Identify which cell holds the provided text, then report its [X, Y] central coordinate. 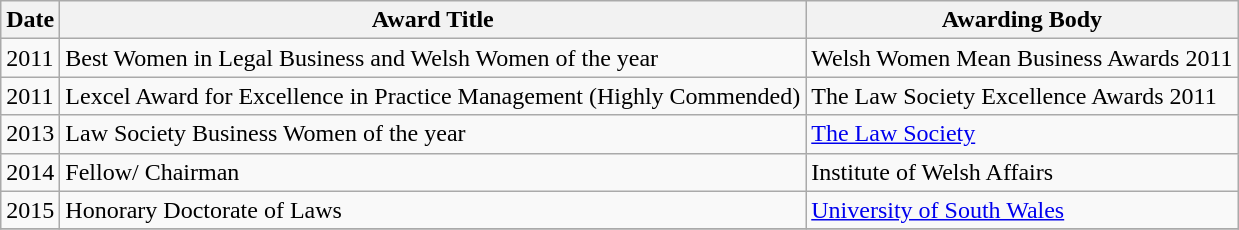
2013 [30, 134]
2015 [30, 210]
Institute of Welsh Affairs [1022, 172]
Law Society Business Women of the year [433, 134]
Best Women in Legal Business and Welsh Women of the year [433, 58]
2014 [30, 172]
Awarding Body [1022, 20]
University of South Wales [1022, 210]
Honorary Doctorate of Laws [433, 210]
The Law Society Excellence Awards 2011 [1022, 96]
Date [30, 20]
Welsh Women Mean Business Awards 2011 [1022, 58]
Fellow/ Chairman [433, 172]
The Law Society [1022, 134]
Award Title [433, 20]
Lexcel Award for Excellence in Practice Management (Highly Commended) [433, 96]
